Provide the [X, Y] coordinate of the cell's center where the given text is located.  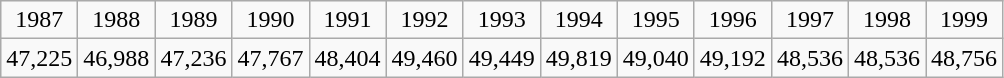
49,819 [578, 58]
1994 [578, 20]
1997 [810, 20]
1990 [270, 20]
1987 [40, 20]
1993 [502, 20]
1991 [348, 20]
1998 [886, 20]
1989 [194, 20]
47,767 [270, 58]
49,449 [502, 58]
47,236 [194, 58]
1996 [732, 20]
49,040 [656, 58]
47,225 [40, 58]
48,404 [348, 58]
49,460 [424, 58]
46,988 [116, 58]
1995 [656, 20]
1999 [964, 20]
49,192 [732, 58]
48,756 [964, 58]
1992 [424, 20]
1988 [116, 20]
